Detect which cell encompasses the target text, then output its [x, y] center coordinate. 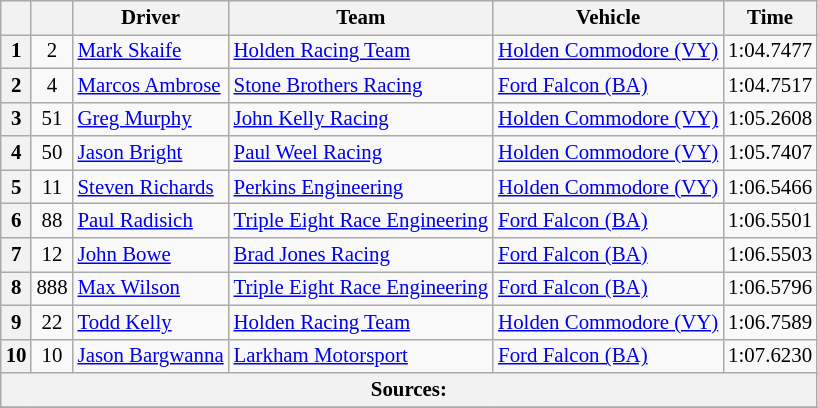
Max Wilson [151, 288]
9 [16, 322]
Driver [151, 18]
Jason Bright [151, 153]
1:05.2608 [770, 119]
Marcos Ambrose [151, 85]
1:07.6230 [770, 356]
22 [52, 322]
6 [16, 221]
Jason Bargwanna [151, 356]
John Kelly Racing [362, 119]
12 [52, 255]
888 [52, 288]
1:04.7517 [770, 85]
Team [362, 18]
1:06.5501 [770, 221]
50 [52, 153]
Perkins Engineering [362, 187]
7 [16, 255]
1:06.5503 [770, 255]
11 [52, 187]
5 [16, 187]
Brad Jones Racing [362, 255]
Greg Murphy [151, 119]
Larkham Motorsport [362, 356]
Paul Weel Racing [362, 153]
Stone Brothers Racing [362, 85]
Paul Radisich [151, 221]
Time [770, 18]
1:06.5796 [770, 288]
Mark Skaife [151, 51]
1 [16, 51]
88 [52, 221]
Vehicle [608, 18]
John Bowe [151, 255]
1:06.5466 [770, 187]
51 [52, 119]
3 [16, 119]
1:05.7407 [770, 153]
Sources: [409, 390]
8 [16, 288]
Steven Richards [151, 187]
Todd Kelly [151, 322]
1:04.7477 [770, 51]
1:06.7589 [770, 322]
